Search for the cell housing the specified text and yield its [X, Y] center coordinate. 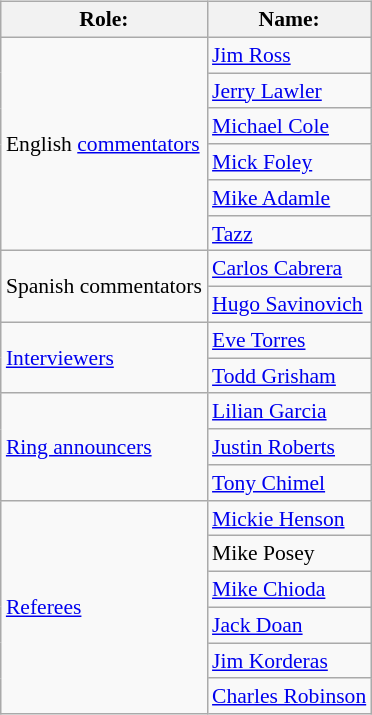
Todd Grisham [289, 376]
Ring announcers [104, 446]
Jack Doan [289, 625]
Justin Roberts [289, 447]
Mick Foley [289, 162]
Mike Posey [289, 554]
Mike Chioda [289, 590]
Tazz [289, 233]
Role: [104, 20]
Carlos Cabrera [289, 269]
Hugo Savinovich [289, 305]
Spanish commentators [104, 286]
Mike Adamle [289, 198]
Eve Torres [289, 340]
Mickie Henson [289, 518]
Tony Chimel [289, 483]
Jim Korderas [289, 661]
Charles Robinson [289, 696]
Jerry Lawler [289, 91]
English commentators [104, 144]
Name: [289, 20]
Lilian Garcia [289, 411]
Michael Cole [289, 126]
Referees [104, 607]
Jim Ross [289, 55]
Interviewers [104, 358]
